Provide the (x, y) coordinate of the cell's center where the given text is located.  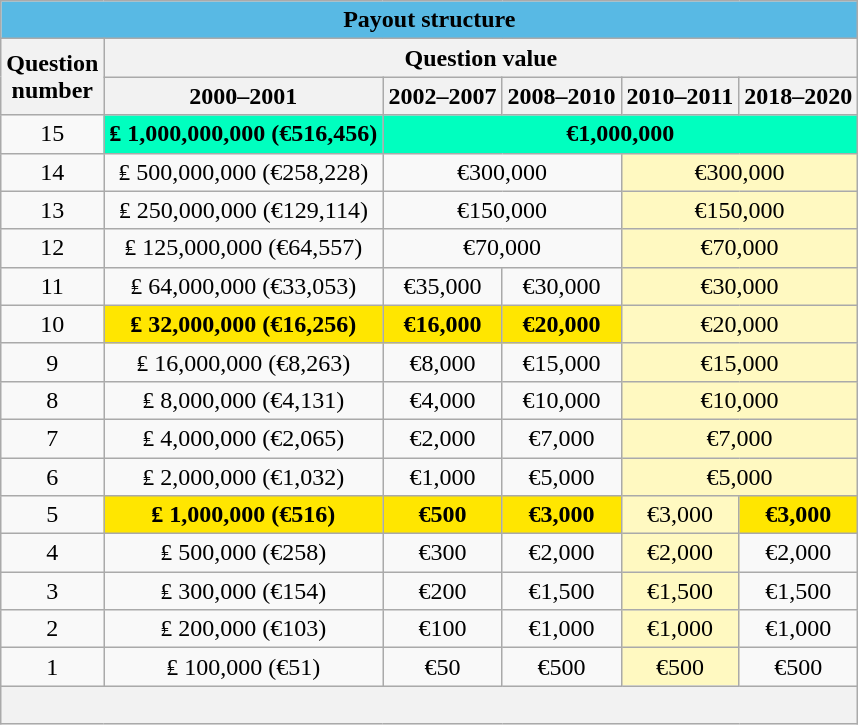
₤ 2,000,000 (€1,032) (244, 477)
€100 (442, 629)
€35,000 (442, 286)
12 (52, 248)
5 (52, 515)
Question value (481, 58)
₤ 32,000,000 (€16,256) (244, 324)
10 (52, 324)
2010–2011 (680, 96)
2000–2001 (244, 96)
₤ 300,000 (€154) (244, 591)
₤ 500,000,000 (€258,228) (244, 172)
₤ 125,000,000 (€64,557) (244, 248)
₤ 100,000 (€51) (244, 667)
₤ 200,000 (€103) (244, 629)
₤ 500,000 (€258) (244, 553)
3 (52, 591)
11 (52, 286)
2008–2010 (562, 96)
₤ 1,000,000 (€516) (244, 515)
€4,000 (442, 400)
€1,000,000 (620, 134)
2002–2007 (442, 96)
2018–2020 (798, 96)
7 (52, 438)
₤ 1,000,000,000 (€516,456) (244, 134)
4 (52, 553)
₤ 250,000,000 (€129,114) (244, 210)
₤ 8,000,000 (€4,131) (244, 400)
8 (52, 400)
15 (52, 134)
9 (52, 362)
€16,000 (442, 324)
1 (52, 667)
₤ 4,000,000 (€2,065) (244, 438)
₤ 64,000,000 (€33,053) (244, 286)
6 (52, 477)
2 (52, 629)
€8,000 (442, 362)
₤ 16,000,000 (€8,263) (244, 362)
Payout structure (430, 20)
13 (52, 210)
Questionnumber (52, 77)
€50 (442, 667)
14 (52, 172)
€300 (442, 553)
€200 (442, 591)
